For the text-containing cell, return its midpoint in (x, y) coordinate format. 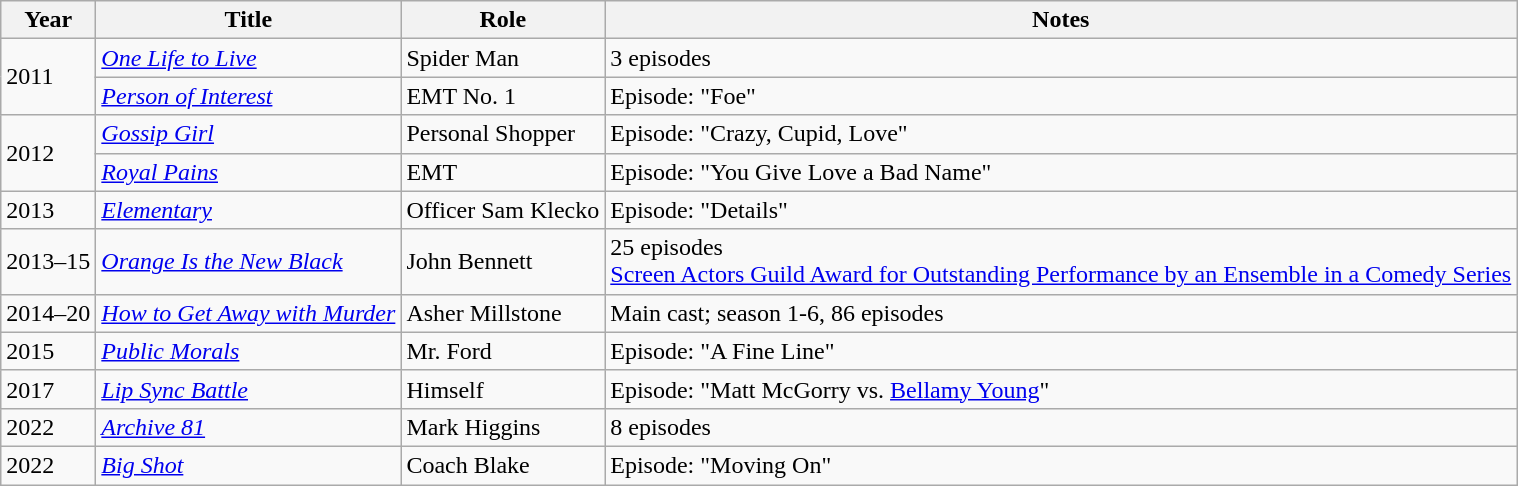
2011 (48, 77)
Personal Shopper (503, 134)
8 episodes (1061, 427)
25 episodesScreen Actors Guild Award for Outstanding Performance by an Ensemble in a Comedy Series (1061, 262)
How to Get Away with Murder (248, 313)
Royal Pains (248, 172)
Lip Sync Battle (248, 389)
One Life to Live (248, 58)
2015 (48, 351)
Main cast; season 1-6, 86 episodes (1061, 313)
2014–20 (48, 313)
Episode: "Moving On" (1061, 465)
Big Shot (248, 465)
Orange Is the New Black (248, 262)
John Bennett (503, 262)
Person of Interest (248, 96)
Title (248, 20)
2013–15 (48, 262)
EMT No. 1 (503, 96)
Episode: "Crazy, Cupid, Love" (1061, 134)
Role (503, 20)
2013 (48, 210)
Mark Higgins (503, 427)
Episode: "Details" (1061, 210)
Episode: "You Give Love a Bad Name" (1061, 172)
Spider Man (503, 58)
Asher Millstone (503, 313)
Episode: "A Fine Line" (1061, 351)
Himself (503, 389)
Coach Blake (503, 465)
Episode: "Foe" (1061, 96)
Year (48, 20)
EMT (503, 172)
Episode: "Matt McGorry vs. Bellamy Young" (1061, 389)
Public Morals (248, 351)
Archive 81 (248, 427)
Officer Sam Klecko (503, 210)
Notes (1061, 20)
3 episodes (1061, 58)
Elementary (248, 210)
2012 (48, 153)
2017 (48, 389)
Mr. Ford (503, 351)
Gossip Girl (248, 134)
